Detect which cell encompasses the target text, then output its (X, Y) center coordinate. 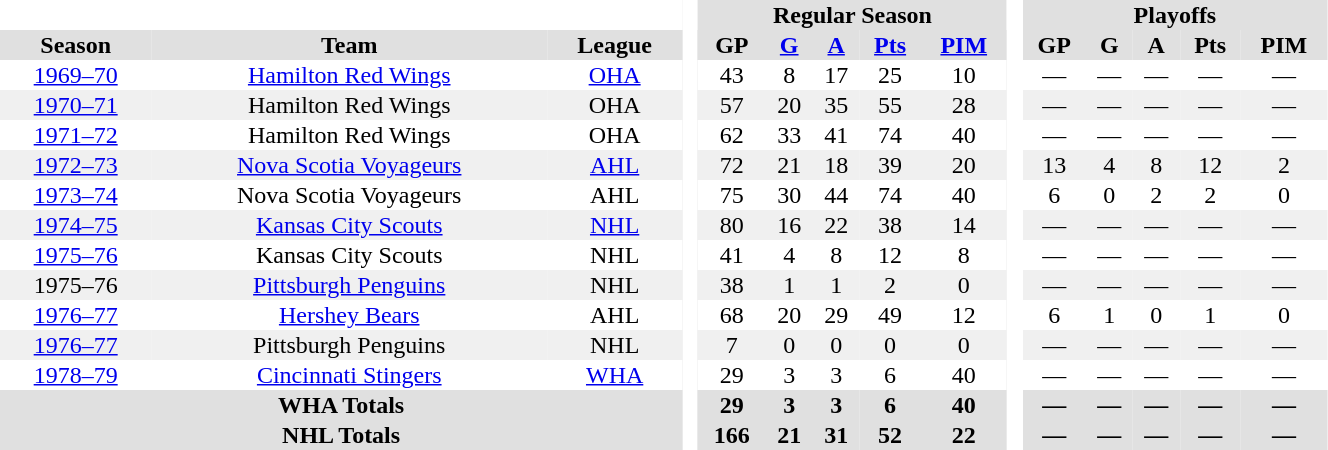
Hershey Bears (349, 315)
1973–74 (76, 195)
WHA Totals (341, 405)
80 (732, 225)
25 (890, 75)
57 (732, 105)
16 (790, 225)
14 (964, 225)
28 (964, 105)
NHL Totals (341, 435)
Playoffs (1176, 15)
League (614, 45)
35 (836, 105)
43 (732, 75)
62 (732, 135)
17 (836, 75)
Regular Season (852, 15)
18 (836, 165)
10 (964, 75)
1969–70 (76, 75)
Cincinnati Stingers (349, 375)
44 (836, 195)
Season (76, 45)
52 (890, 435)
Team (349, 45)
75 (732, 195)
166 (732, 435)
33 (790, 135)
WHA (614, 375)
39 (890, 165)
31 (836, 435)
1974–75 (76, 225)
68 (732, 315)
55 (890, 105)
13 (1054, 165)
30 (790, 195)
1972–73 (76, 165)
7 (732, 345)
1971–72 (76, 135)
72 (732, 165)
1978–79 (76, 375)
49 (890, 315)
1970–71 (76, 105)
